Detect which cell encompasses the target text, then output its [X, Y] center coordinate. 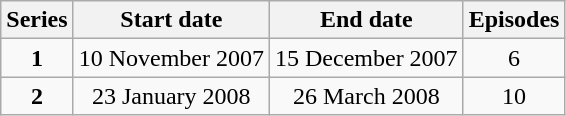
1 [37, 58]
Series [37, 20]
End date [366, 20]
Start date [171, 20]
10 November 2007 [171, 58]
23 January 2008 [171, 96]
26 March 2008 [366, 96]
15 December 2007 [366, 58]
6 [514, 58]
Episodes [514, 20]
2 [37, 96]
10 [514, 96]
